Return [X, Y] of the center of cell containing provided text 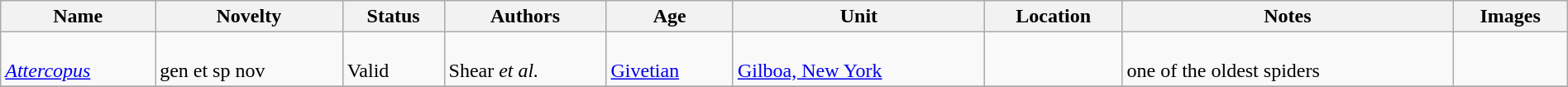
Unit [858, 17]
gen et sp nov [249, 60]
Age [670, 17]
Images [1510, 17]
Status [394, 17]
Gilboa, New York [858, 60]
one of the oldest spiders [1288, 60]
Notes [1288, 17]
Shear et al. [525, 60]
Attercopus [78, 60]
Givetian [670, 60]
Novelty [249, 17]
Location [1054, 17]
Name [78, 17]
Valid [394, 60]
Authors [525, 17]
